Return (x, y) of the center of cell containing provided text 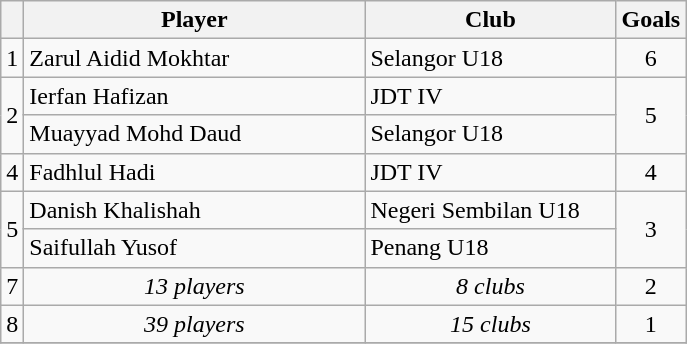
Club (490, 20)
15 clubs (490, 324)
Penang U18 (490, 248)
Goals (651, 20)
7 (12, 286)
Negeri Sembilan U18 (490, 210)
Fadhlul Hadi (194, 172)
3 (651, 229)
Muayyad Mohd Daud (194, 134)
Player (194, 20)
13 players (194, 286)
6 (651, 58)
8 (12, 324)
Ierfan Hafizan (194, 96)
Danish Khalishah (194, 210)
Zarul Aidid Mokhtar (194, 58)
8 clubs (490, 286)
Saifullah Yusof (194, 248)
39 players (194, 324)
